Return (x, y) of the center of cell containing provided text 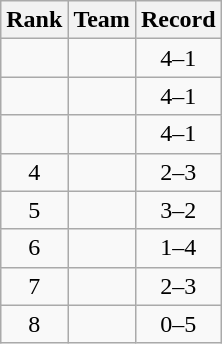
8 (34, 324)
5 (34, 210)
Record (178, 20)
4 (34, 172)
7 (34, 286)
6 (34, 248)
0–5 (178, 324)
1–4 (178, 248)
Rank (34, 20)
3–2 (178, 210)
Team (102, 20)
